Pinpoint the cell where the given text exists, returning its (x, y) midpoint coordinate. 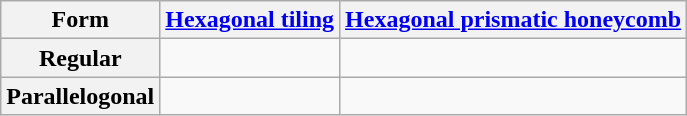
Regular (80, 58)
Form (80, 20)
Hexagonal tiling (250, 20)
Hexagonal prismatic honeycomb (514, 20)
Parallelogonal (80, 96)
